Extract the [X, Y] coordinate from the center of the cell holding the provided text.  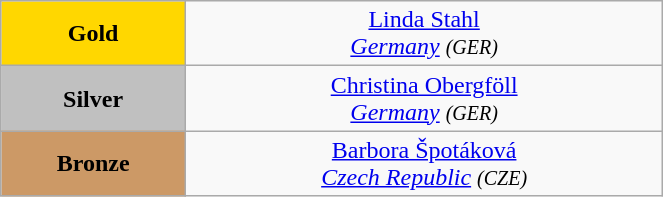
Gold [94, 34]
Christina ObergföllGermany (GER) [424, 98]
Silver [94, 98]
Barbora ŠpotákováCzech Republic (CZE) [424, 164]
Bronze [94, 164]
Linda StahlGermany (GER) [424, 34]
